Provide the [x, y] coordinate of the cell's center where the given text is located.  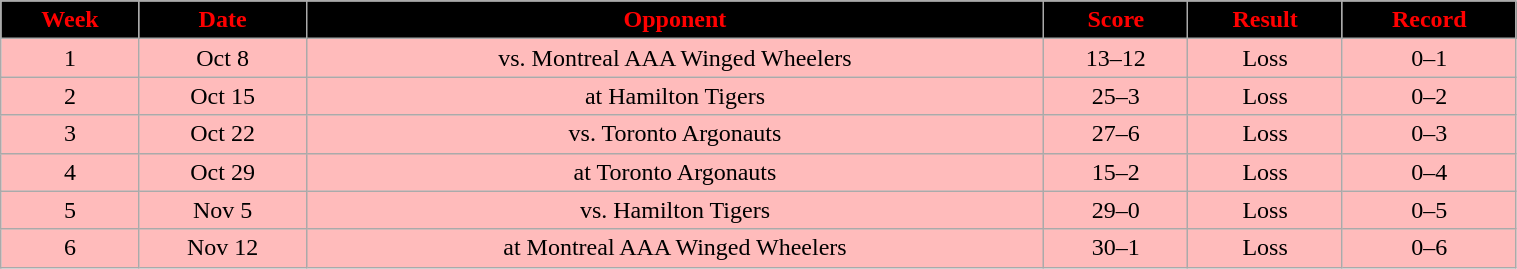
Date [222, 20]
5 [70, 210]
Oct 8 [222, 58]
Opponent [675, 20]
vs. Hamilton Tigers [675, 210]
Result [1266, 20]
Nov 12 [222, 248]
Record [1429, 20]
27–6 [1116, 134]
Score [1116, 20]
2 [70, 96]
1 [70, 58]
Oct 29 [222, 172]
15–2 [1116, 172]
13–12 [1116, 58]
Week [70, 20]
0–3 [1429, 134]
Oct 15 [222, 96]
4 [70, 172]
Oct 22 [222, 134]
29–0 [1116, 210]
at Hamilton Tigers [675, 96]
3 [70, 134]
at Toronto Argonauts [675, 172]
30–1 [1116, 248]
vs. Montreal AAA Winged Wheelers [675, 58]
0–2 [1429, 96]
0–6 [1429, 248]
0–5 [1429, 210]
6 [70, 248]
Nov 5 [222, 210]
25–3 [1116, 96]
at Montreal AAA Winged Wheelers [675, 248]
vs. Toronto Argonauts [675, 134]
0–4 [1429, 172]
0–1 [1429, 58]
